Determine the [X, Y] coordinate at the center of the cell enclosing the given text.  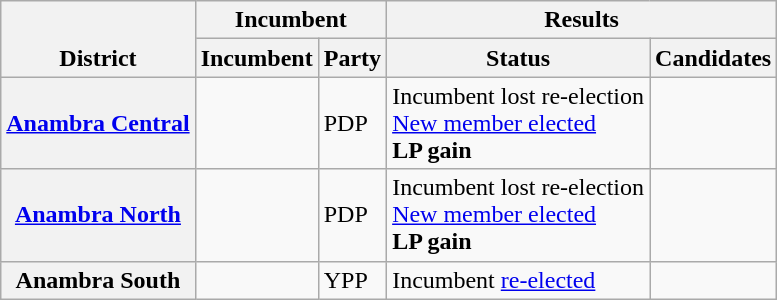
District [98, 39]
Anambra Central [98, 123]
Anambra North [98, 215]
Party [352, 58]
YPP [352, 280]
Status [518, 58]
Incumbent re-elected [518, 280]
Candidates [714, 58]
Anambra South [98, 280]
Results [582, 20]
